Find where the given text appears and provide that cell's center as [X, Y] coordinate. 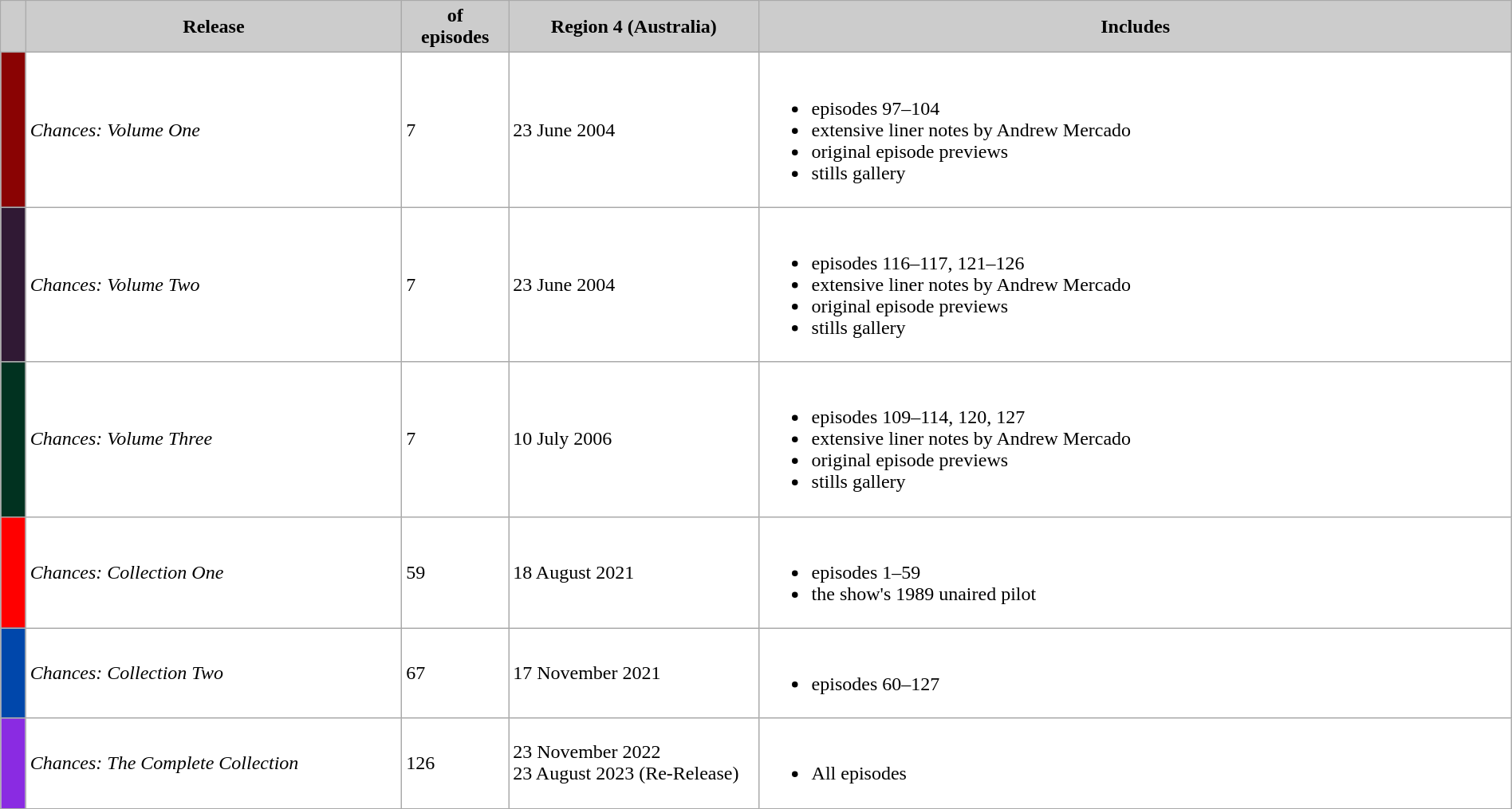
Region 4 (Australia) [634, 27]
Chances: Collection One [214, 572]
Chances: Volume Three [214, 439]
10 July 2006 [634, 439]
126 [455, 764]
episodes 60–127 [1136, 673]
59 [455, 572]
23 November 202223 August 2023 (Re-Release) [634, 764]
17 November 2021 [634, 673]
Chances: The Complete Collection [214, 764]
Includes [1136, 27]
Chances: Volume Two [214, 285]
episodes 1–59the show's 1989 unaired pilot [1136, 572]
episodes 116–117, 121–126extensive liner notes by Andrew Mercadooriginal episode previewsstills gallery [1136, 285]
67 [455, 673]
ofepisodes [455, 27]
Release [214, 27]
Chances: Volume One [214, 130]
All episodes [1136, 764]
18 August 2021 [634, 572]
episodes 97–104extensive liner notes by Andrew Mercadooriginal episode previewsstills gallery [1136, 130]
Chances: Collection Two [214, 673]
episodes 109–114, 120, 127extensive liner notes by Andrew Mercadooriginal episode previewsstills gallery [1136, 439]
